Capture the cell that displays the provided text and extract its [x, y] central coordinate. 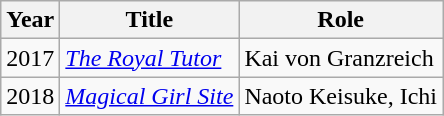
Role [341, 20]
2017 [30, 58]
2018 [30, 96]
Kai von Granzreich [341, 58]
Title [150, 20]
Year [30, 20]
Naoto Keisuke, Ichi [341, 96]
The Royal Tutor [150, 58]
Magical Girl Site [150, 96]
